For the text-containing cell, return its midpoint in [X, Y] coordinate format. 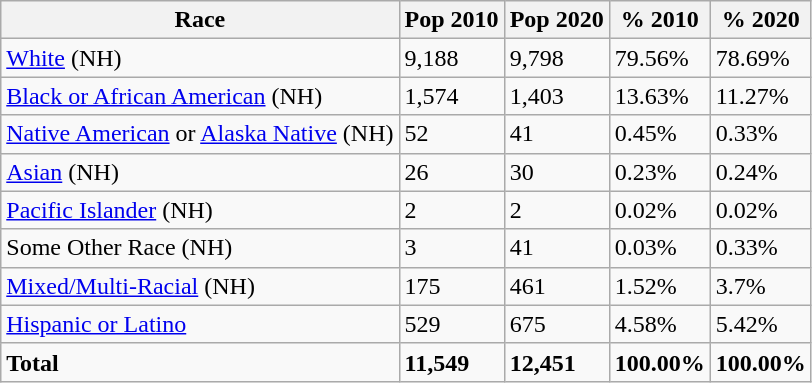
1.52% [660, 286]
Black or African American (NH) [200, 96]
Native American or Alaska Native (NH) [200, 134]
13.63% [660, 96]
175 [452, 286]
0.03% [660, 248]
12,451 [556, 362]
461 [556, 286]
Some Other Race (NH) [200, 248]
5.42% [760, 324]
3.7% [760, 286]
9,798 [556, 58]
26 [452, 172]
White (NH) [200, 58]
Pop 2020 [556, 20]
Total [200, 362]
79.56% [660, 58]
30 [556, 172]
0.24% [760, 172]
Asian (NH) [200, 172]
% 2020 [760, 20]
0.45% [660, 134]
Hispanic or Latino [200, 324]
11,549 [452, 362]
675 [556, 324]
4.58% [660, 324]
9,188 [452, 58]
Mixed/Multi-Racial (NH) [200, 286]
1,574 [452, 96]
Race [200, 20]
1,403 [556, 96]
3 [452, 248]
52 [452, 134]
78.69% [760, 58]
Pop 2010 [452, 20]
Pacific Islander (NH) [200, 210]
% 2010 [660, 20]
529 [452, 324]
11.27% [760, 96]
0.23% [660, 172]
